For the text-containing cell, return its midpoint in [x, y] coordinate format. 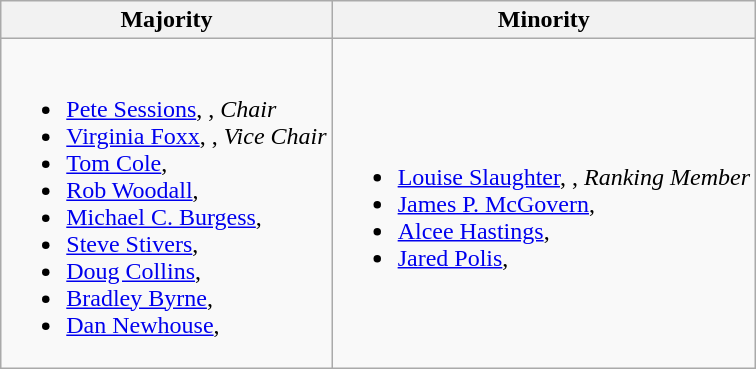
Minority [544, 20]
Majority [166, 20]
Louise Slaughter, , Ranking MemberJames P. McGovern, Alcee Hastings, Jared Polis, [544, 204]
Pete Sessions, , ChairVirginia Foxx, , Vice ChairTom Cole, Rob Woodall, Michael C. Burgess, Steve Stivers, Doug Collins, Bradley Byrne, Dan Newhouse, [166, 204]
